Locate the cell with the specified text and output its (X, Y) center coordinate. 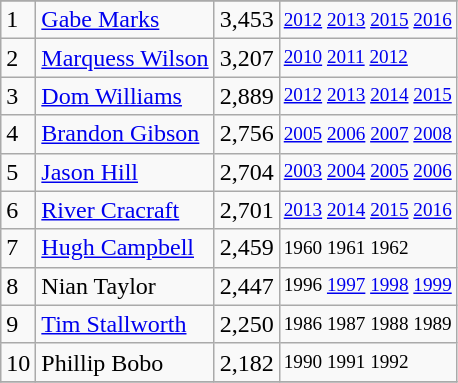
5 (18, 172)
2010 2011 2012 (368, 58)
6 (18, 210)
9 (18, 324)
2012 2013 2015 2016 (368, 20)
Gabe Marks (125, 20)
2,459 (246, 248)
Tim Stallworth (125, 324)
2,701 (246, 210)
2,889 (246, 96)
2,182 (246, 362)
2,447 (246, 286)
2013 2014 2015 2016 (368, 210)
1960 1961 1962 (368, 248)
Brandon Gibson (125, 134)
River Cracraft (125, 210)
10 (18, 362)
1990 1991 1992 (368, 362)
Marquess Wilson (125, 58)
Phillip Bobo (125, 362)
1986 1987 1988 1989 (368, 324)
Dom Williams (125, 96)
Jason Hill (125, 172)
2,756 (246, 134)
3 (18, 96)
4 (18, 134)
2003 2004 2005 2006 (368, 172)
1 (18, 20)
2 (18, 58)
2,704 (246, 172)
Nian Taylor (125, 286)
8 (18, 286)
1996 1997 1998 1999 (368, 286)
2012 2013 2014 2015 (368, 96)
2,250 (246, 324)
7 (18, 248)
2005 2006 2007 2008 (368, 134)
Hugh Campbell (125, 248)
3,207 (246, 58)
3,453 (246, 20)
